Extract the [X, Y] coordinate from the center of the cell holding the provided text.  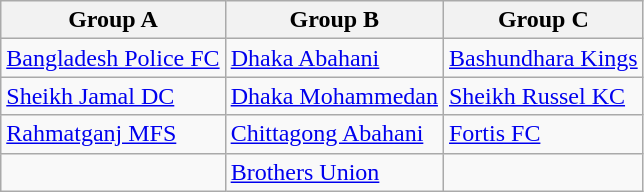
Sheikh Russel KC [543, 96]
Chittagong Abahani [334, 134]
Sheikh Jamal DC [113, 96]
Bangladesh Police FC [113, 58]
Rahmatganj MFS [113, 134]
Group A [113, 20]
Brothers Union [334, 172]
Dhaka Abahani [334, 58]
Dhaka Mohammedan [334, 96]
Group C [543, 20]
Fortis FC [543, 134]
Group B [334, 20]
Bashundhara Kings [543, 58]
